Find where the given text appears and provide that cell's center as [x, y] coordinate. 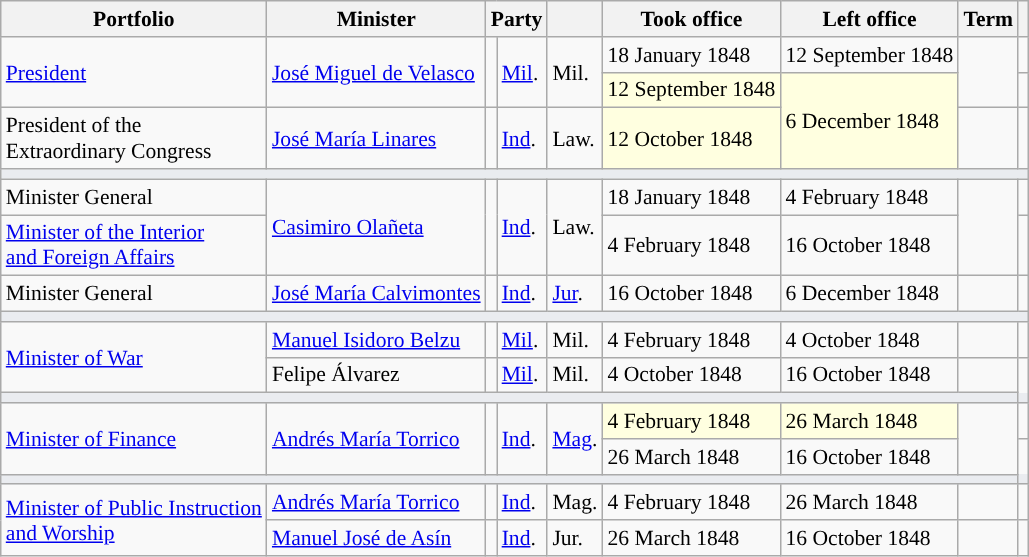
Minister of Public Instructionand Worship [134, 520]
Party [517, 19]
Portfolio [134, 19]
José Miguel de Velasco [376, 72]
Left office [869, 19]
Felipe Álvarez [376, 375]
President of theExtraordinary Congress [134, 138]
Manuel José de Asín [376, 538]
Casimiro Olañeta [376, 228]
Term [988, 19]
Minister of the Interiorand Foreign Affairs [134, 246]
President [134, 72]
Minister of War [134, 358]
12 October 1848 [691, 138]
Minister [376, 19]
Took office [691, 19]
Manuel Isidoro Belzu [376, 340]
José María Calvimontes [376, 294]
Minister of Finance [134, 438]
José María Linares [376, 138]
